Locate the cell with the specified text and output its [x, y] center coordinate. 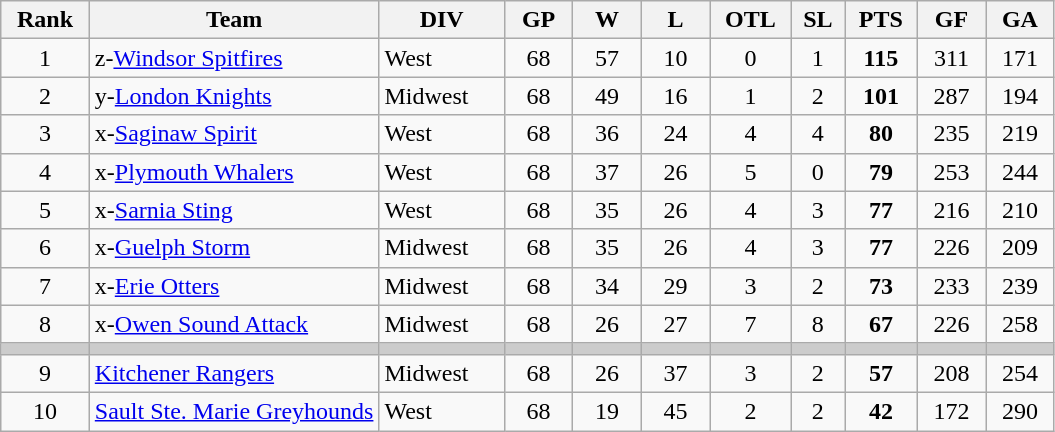
194 [1020, 96]
34 [607, 286]
x-Owen Sound Attack [234, 324]
Team [234, 20]
29 [675, 286]
80 [882, 134]
219 [1020, 134]
172 [951, 411]
79 [882, 172]
216 [951, 210]
DIV [442, 20]
258 [1020, 324]
287 [951, 96]
Sault Ste. Marie Greyhounds [234, 411]
x-Erie Otters [234, 286]
290 [1020, 411]
x-Plymouth Whalers [234, 172]
235 [951, 134]
SL [818, 20]
209 [1020, 248]
z-Windsor Spitfires [234, 58]
244 [1020, 172]
45 [675, 411]
x-Guelph Storm [234, 248]
y-London Knights [234, 96]
27 [675, 324]
19 [607, 411]
311 [951, 58]
254 [1020, 373]
Rank [46, 20]
115 [882, 58]
x-Saginaw Spirit [234, 134]
208 [951, 373]
6 [46, 248]
L [675, 20]
9 [46, 373]
239 [1020, 286]
24 [675, 134]
210 [1020, 210]
253 [951, 172]
36 [607, 134]
73 [882, 286]
Kitchener Rangers [234, 373]
x-Sarnia Sting [234, 210]
42 [882, 411]
W [607, 20]
171 [1020, 58]
PTS [882, 20]
GF [951, 20]
GP [538, 20]
67 [882, 324]
49 [607, 96]
101 [882, 96]
GA [1020, 20]
16 [675, 96]
233 [951, 286]
OTL [750, 20]
